Return the [x, y] coordinate for the center point of the cell that contains the specified text.  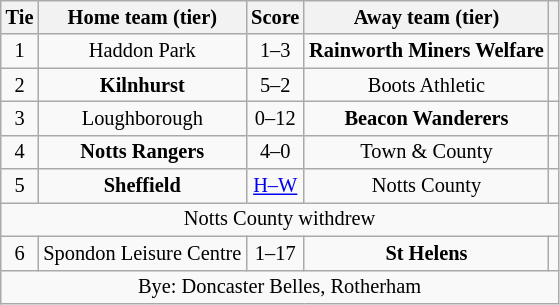
Rainworth Miners Welfare [426, 51]
Boots Athletic [426, 85]
Haddon Park [142, 51]
4–0 [275, 152]
Kilnhurst [142, 85]
Away team (tier) [426, 17]
H–W [275, 186]
4 [20, 152]
Home team (tier) [142, 17]
Notts County [426, 186]
Loughborough [142, 118]
Town & County [426, 152]
Notts Rangers [142, 152]
Sheffield [142, 186]
3 [20, 118]
Score [275, 17]
Beacon Wanderers [426, 118]
6 [20, 253]
5–2 [275, 85]
1 [20, 51]
Spondon Leisure Centre [142, 253]
Notts County withdrew [280, 219]
Tie [20, 17]
1–3 [275, 51]
St Helens [426, 253]
1–17 [275, 253]
5 [20, 186]
Bye: Doncaster Belles, Rotherham [280, 287]
0–12 [275, 118]
2 [20, 85]
